Provide the (x, y) coordinate of the cell's center where the given text is located.  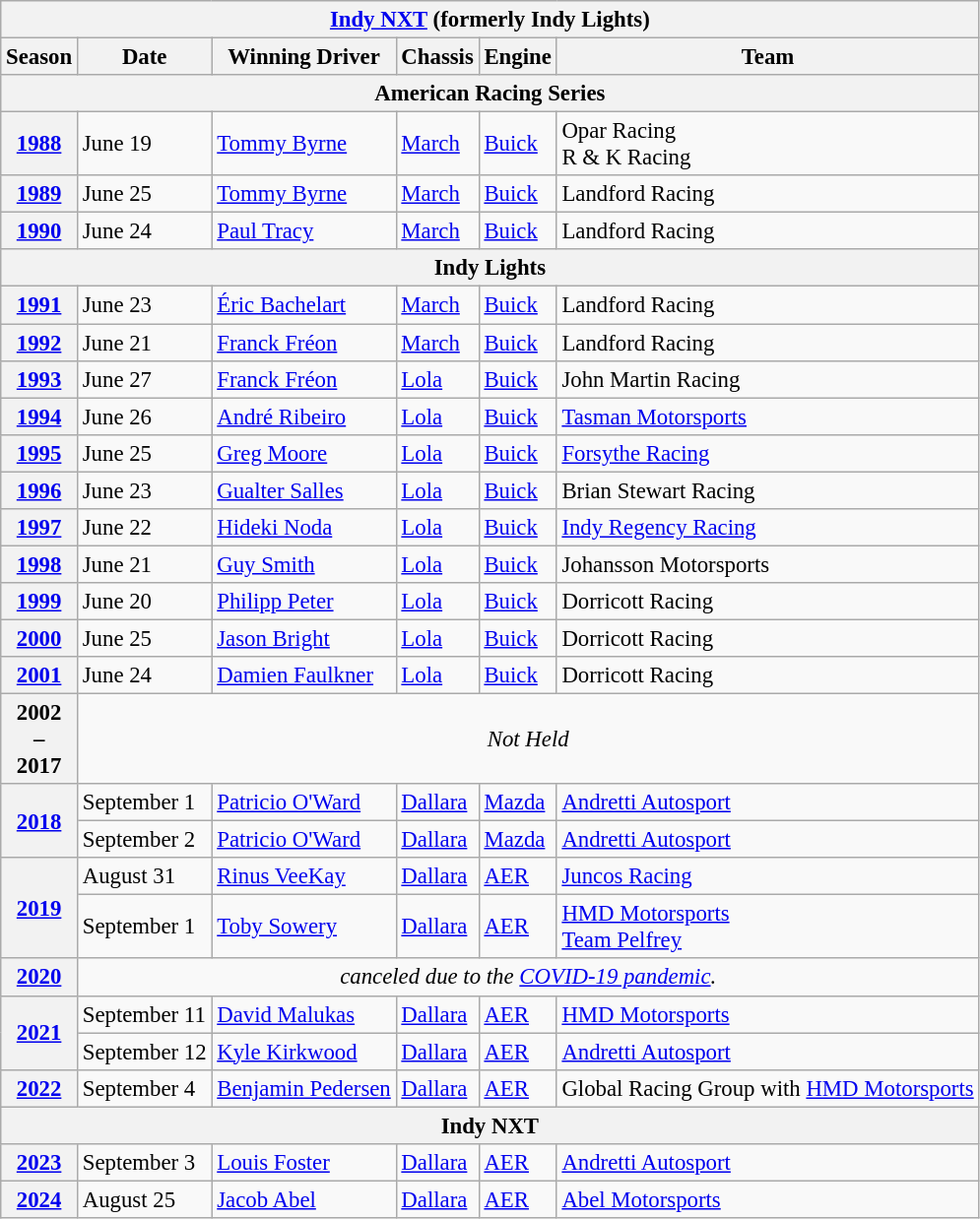
Season (39, 57)
Guy Smith (303, 564)
Team (768, 57)
September 12 (144, 1052)
1990 (39, 231)
HMD Motorsports (768, 1014)
Forsythe Racing (768, 453)
1998 (39, 564)
1996 (39, 490)
Paul Tracy (303, 231)
1989 (39, 194)
Damien Faulkner (303, 675)
September 11 (144, 1014)
Indy Lights (490, 269)
Benjamin Pedersen (303, 1088)
2001 (39, 675)
Gualter Salles (303, 490)
September 3 (144, 1163)
1993 (39, 379)
Global Racing Group with HMD Motorsports (768, 1088)
Chassis (437, 57)
Philipp Peter (303, 602)
2000 (39, 638)
June 20 (144, 602)
June 26 (144, 417)
1999 (39, 602)
Tasman Motorsports (768, 417)
Éric Bachelart (303, 305)
1988 (39, 144)
canceled due to the COVID-19 pandemic. (528, 978)
Jason Bright (303, 638)
Not Held (528, 739)
Johansson Motorsports (768, 564)
June 27 (144, 379)
1992 (39, 343)
September 4 (144, 1088)
Indy Regency Racing (768, 528)
HMD Motorsports Team Pelfrey (768, 928)
2019 (39, 908)
1995 (39, 453)
2022 (39, 1088)
Hideki Noda (303, 528)
June 22 (144, 528)
1994 (39, 417)
1991 (39, 305)
Indy NXT (490, 1125)
Jacob Abel (303, 1199)
Kyle Kirkwood (303, 1052)
André Ribeiro (303, 417)
2024 (39, 1199)
Rinus VeeKay (303, 876)
August 31 (144, 876)
Juncos Racing (768, 876)
Indy NXT (formerly Indy Lights) (490, 20)
American Racing Series (490, 94)
Louis Foster (303, 1163)
August 25 (144, 1199)
2021 (39, 1032)
2023 (39, 1163)
Opar Racing R & K Racing (768, 144)
Date (144, 57)
2002–2017 (39, 739)
Abel Motorsports (768, 1199)
Toby Sowery (303, 928)
Brian Stewart Racing (768, 490)
Engine (518, 57)
1997 (39, 528)
September 2 (144, 840)
Greg Moore (303, 453)
John Martin Racing (768, 379)
2020 (39, 978)
2018 (39, 821)
David Malukas (303, 1014)
June 19 (144, 144)
Winning Driver (303, 57)
